Return (x, y) of the center of cell containing provided text 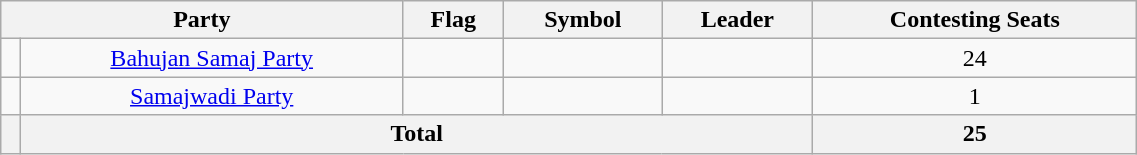
25 (975, 134)
Party (202, 20)
Leader (738, 20)
24 (975, 58)
1 (975, 96)
Bahujan Samaj Party (212, 58)
Symbol (583, 20)
Samajwadi Party (212, 96)
Total (417, 134)
Flag (454, 20)
Contesting Seats (975, 20)
